Detect which cell encompasses the target text, then output its (x, y) center coordinate. 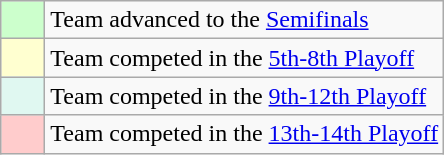
Team competed in the 13th-14th Playoff (244, 134)
Team advanced to the Semifinals (244, 20)
Team competed in the 5th-8th Playoff (244, 58)
Team competed in the 9th-12th Playoff (244, 96)
